Return the (x, y) coordinate for the center point of the cell that contains the specified text.  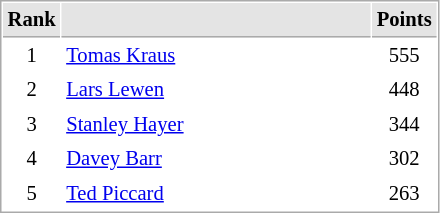
5 (32, 194)
Ted Piccard (216, 194)
1 (32, 56)
Davey Barr (216, 158)
Points (404, 20)
Stanley Hayer (216, 124)
555 (404, 56)
302 (404, 158)
3 (32, 124)
Lars Lewen (216, 90)
Rank (32, 20)
2 (32, 90)
263 (404, 194)
448 (404, 90)
Tomas Kraus (216, 56)
344 (404, 124)
4 (32, 158)
